Provide the [x, y] coordinate of the cell's center where the given text is located.  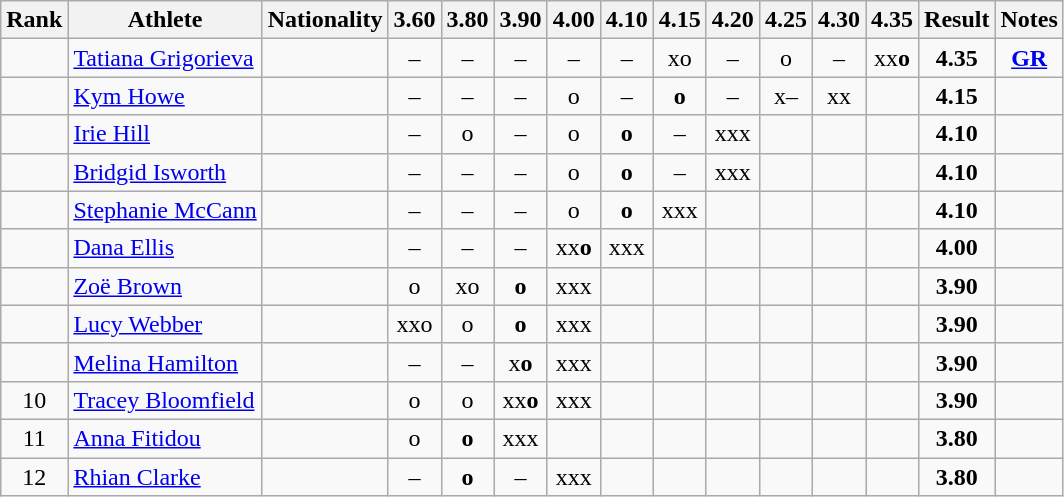
4.20 [732, 20]
Lucy Webber [165, 324]
3.60 [414, 20]
Tatiana Grigorieva [165, 58]
Kym Howe [165, 96]
Irie Hill [165, 134]
Rhian Clarke [165, 477]
xx [838, 96]
Bridgid Isworth [165, 172]
GR [1029, 58]
Zoë Brown [165, 286]
Stephanie McCann [165, 210]
Dana Ellis [165, 248]
Notes [1029, 20]
11 [34, 438]
4.25 [786, 20]
Anna Fitidou [165, 438]
Nationality [325, 20]
10 [34, 400]
Rank [34, 20]
12 [34, 477]
Tracey Bloomfield [165, 400]
Melina Hamilton [165, 362]
Athlete [165, 20]
Result [957, 20]
4.30 [838, 20]
x– [786, 96]
